Capture the cell that displays the provided text and extract its [X, Y] central coordinate. 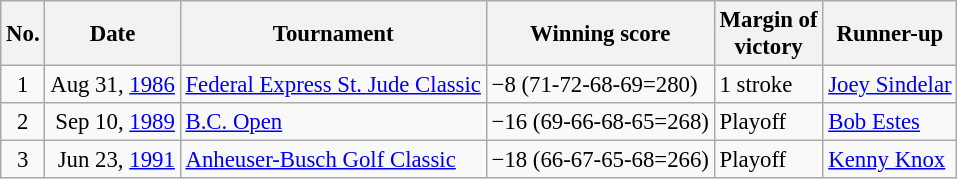
B.C. Open [333, 122]
1 stroke [768, 85]
Aug 31, 1986 [112, 85]
3 [23, 160]
Tournament [333, 34]
1 [23, 85]
Federal Express St. Jude Classic [333, 85]
Date [112, 34]
No. [23, 34]
Joey Sindelar [890, 85]
Margin ofvictory [768, 34]
−8 (71-72-68-69=280) [600, 85]
Kenny Knox [890, 160]
Winning score [600, 34]
−16 (69-66-68-65=268) [600, 122]
−18 (66-67-65-68=266) [600, 160]
Anheuser-Busch Golf Classic [333, 160]
Runner-up [890, 34]
Jun 23, 1991 [112, 160]
Sep 10, 1989 [112, 122]
2 [23, 122]
Bob Estes [890, 122]
